Provide the [x, y] coordinate of the cell's center where the given text is located.  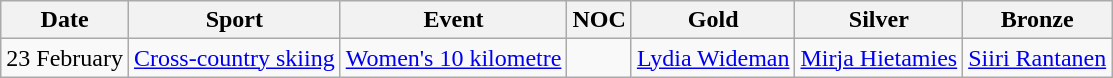
Bronze [1038, 20]
Event [454, 20]
Gold [713, 20]
Cross-country skiing [234, 58]
Women's 10 kilometre [454, 58]
NOC [599, 20]
Siiri Rantanen [1038, 58]
Mirja Hietamies [879, 58]
Silver [879, 20]
Lydia Wideman [713, 58]
Date [65, 20]
Sport [234, 20]
23 February [65, 58]
